Return (x, y) of the center of cell containing provided text 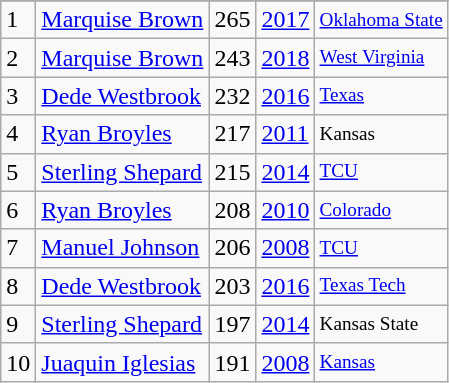
Kansas State (381, 324)
217 (232, 134)
4 (18, 134)
10 (18, 362)
208 (232, 210)
2017 (286, 20)
8 (18, 286)
Oklahoma State (381, 20)
West Virginia (381, 58)
6 (18, 210)
9 (18, 324)
Colorado (381, 210)
2010 (286, 210)
191 (232, 362)
Juaquin Iglesias (122, 362)
243 (232, 58)
206 (232, 248)
215 (232, 172)
2011 (286, 134)
7 (18, 248)
Texas (381, 96)
2 (18, 58)
232 (232, 96)
Manuel Johnson (122, 248)
3 (18, 96)
Texas Tech (381, 286)
265 (232, 20)
203 (232, 286)
2018 (286, 58)
197 (232, 324)
1 (18, 20)
5 (18, 172)
